Find where the given text appears and provide that cell's center as [X, Y] coordinate. 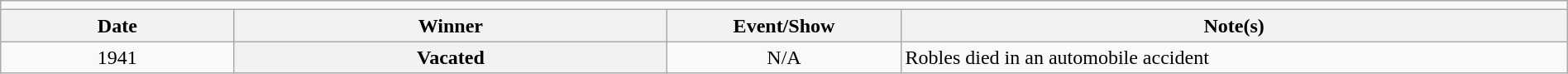
Vacated [451, 57]
Event/Show [784, 26]
1941 [117, 57]
Date [117, 26]
N/A [784, 57]
Note(s) [1234, 26]
Robles died in an automobile accident [1234, 57]
Winner [451, 26]
